From the cell containing the given text, extract its center point as [X, Y] coordinate. 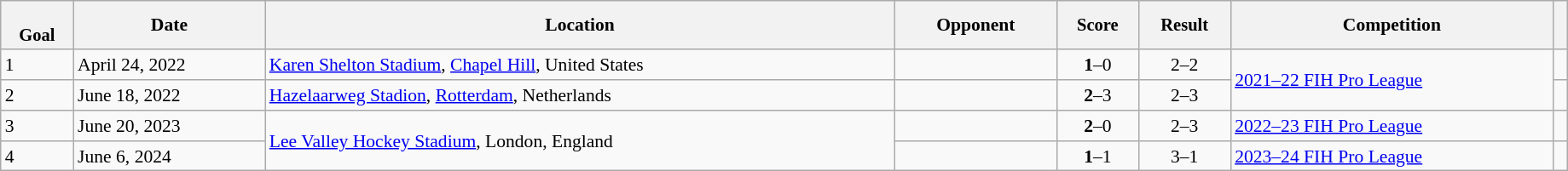
2–0 [1097, 126]
Score [1097, 26]
2 [38, 95]
June 18, 2022 [169, 95]
Competition [1392, 26]
Lee Valley Hockey Stadium, London, England [580, 141]
Date [169, 26]
Location [580, 26]
Hazelaarweg Stadion, Rotterdam, Netherlands [580, 95]
June 20, 2023 [169, 126]
2022–23 FIH Pro League [1392, 126]
2–2 [1184, 66]
3 [38, 126]
Result [1184, 26]
Karen Shelton Stadium, Chapel Hill, United States [580, 66]
2021–22 FIH Pro League [1392, 80]
April 24, 2022 [169, 66]
1–0 [1097, 66]
Opponent [975, 26]
1 [38, 66]
Goal [38, 26]
